Identify which cell holds the provided text, then report its [x, y] central coordinate. 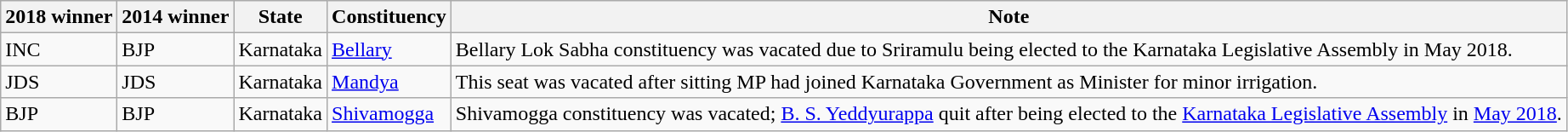
This seat was vacated after sitting MP had joined Karnataka Government as Minister for minor irrigation. [1008, 82]
Note [1008, 17]
Constituency [389, 17]
2014 winner [175, 17]
Bellary [389, 49]
Shivamogga constituency was vacated; B. S. Yeddyurappa quit after being elected to the Karnataka Legislative Assembly in May 2018. [1008, 114]
State [281, 17]
Mandya [389, 82]
Shivamogga [389, 114]
INC [60, 49]
2018 winner [60, 17]
Bellary Lok Sabha constituency was vacated due to Sriramulu being elected to the Karnataka Legislative Assembly in May 2018. [1008, 49]
